Locate the cell with the specified text and output its (x, y) center coordinate. 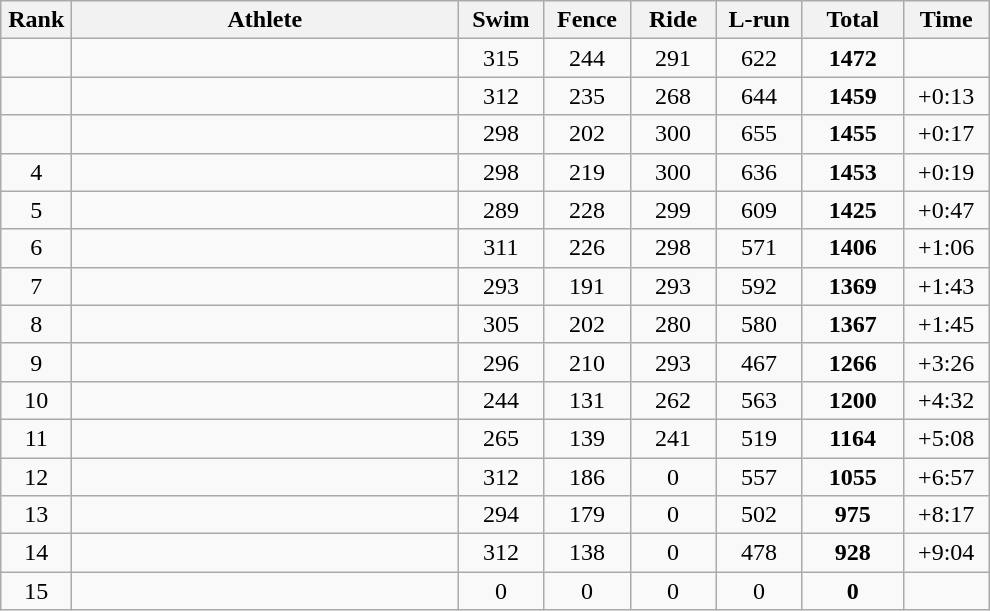
228 (587, 210)
644 (759, 96)
191 (587, 286)
Rank (36, 20)
Ride (673, 20)
265 (501, 438)
609 (759, 210)
131 (587, 400)
8 (36, 324)
289 (501, 210)
13 (36, 515)
315 (501, 58)
14 (36, 553)
571 (759, 248)
294 (501, 515)
+1:06 (946, 248)
299 (673, 210)
1453 (852, 172)
139 (587, 438)
Swim (501, 20)
Athlete (265, 20)
+5:08 (946, 438)
1472 (852, 58)
280 (673, 324)
291 (673, 58)
7 (36, 286)
+1:43 (946, 286)
+8:17 (946, 515)
138 (587, 553)
+0:13 (946, 96)
557 (759, 477)
1369 (852, 286)
Fence (587, 20)
+4:32 (946, 400)
1459 (852, 96)
636 (759, 172)
186 (587, 477)
6 (36, 248)
296 (501, 362)
975 (852, 515)
478 (759, 553)
622 (759, 58)
1164 (852, 438)
467 (759, 362)
655 (759, 134)
1455 (852, 134)
+0:17 (946, 134)
592 (759, 286)
1055 (852, 477)
262 (673, 400)
11 (36, 438)
311 (501, 248)
10 (36, 400)
305 (501, 324)
Total (852, 20)
+0:19 (946, 172)
928 (852, 553)
1200 (852, 400)
241 (673, 438)
15 (36, 591)
+0:47 (946, 210)
1367 (852, 324)
5 (36, 210)
Time (946, 20)
+1:45 (946, 324)
268 (673, 96)
1406 (852, 248)
179 (587, 515)
563 (759, 400)
+9:04 (946, 553)
12 (36, 477)
+6:57 (946, 477)
L-run (759, 20)
+3:26 (946, 362)
1425 (852, 210)
1266 (852, 362)
9 (36, 362)
519 (759, 438)
580 (759, 324)
210 (587, 362)
502 (759, 515)
226 (587, 248)
4 (36, 172)
235 (587, 96)
219 (587, 172)
